Detect which cell encompasses the target text, then output its (x, y) center coordinate. 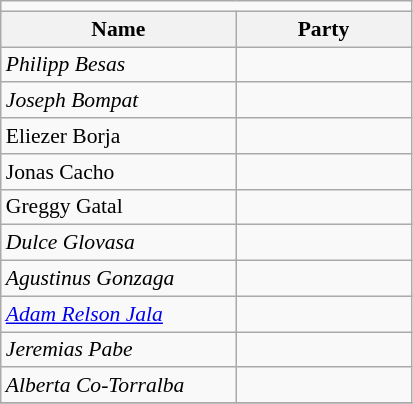
Greggy Gatal (118, 207)
Agustinus Gonzaga (118, 279)
Philipp Besas (118, 65)
Joseph Bompat (118, 101)
Jonas Cacho (118, 172)
Party (324, 29)
Alberta Co-Torralba (118, 386)
Jeremias Pabe (118, 350)
Adam Relson Jala (118, 314)
Name (118, 29)
Eliezer Borja (118, 136)
Dulce Glovasa (118, 243)
